Find where the given text appears and provide that cell's center as (x, y) coordinate. 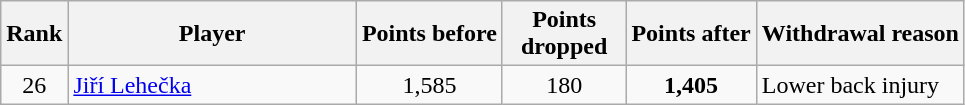
Player (212, 34)
Jiří Lehečka (212, 85)
Points dropped (564, 34)
1,585 (429, 85)
180 (564, 85)
Withdrawal reason (860, 34)
1,405 (691, 85)
26 (34, 85)
Points after (691, 34)
Rank (34, 34)
Lower back injury (860, 85)
Points before (429, 34)
